Search for the cell housing the specified text and yield its (X, Y) center coordinate. 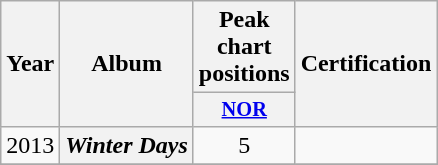
5 (244, 145)
2013 (30, 145)
Peak chart positions (244, 47)
Year (30, 64)
Album (127, 64)
Winter Days (127, 145)
NOR (244, 110)
Certification (366, 64)
